Identify which cell holds the provided text, then report its (x, y) central coordinate. 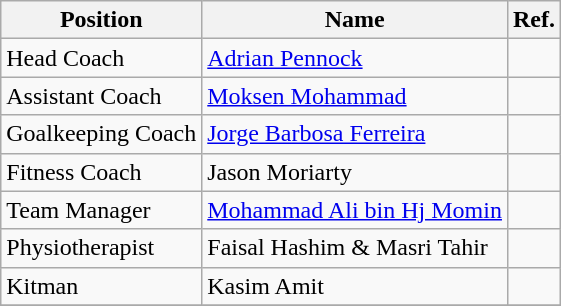
Adrian Pennock (355, 58)
Jason Moriarty (355, 172)
Kitman (102, 286)
Fitness Coach (102, 172)
Faisal Hashim & Masri Tahir (355, 248)
Kasim Amit (355, 286)
Position (102, 20)
Mohammad Ali bin Hj Momin (355, 210)
Jorge Barbosa Ferreira (355, 134)
Name (355, 20)
Team Manager (102, 210)
Ref. (534, 20)
Assistant Coach (102, 96)
Moksen Mohammad (355, 96)
Physiotherapist (102, 248)
Head Coach (102, 58)
Goalkeeping Coach (102, 134)
